Output the [X, Y] coordinate of the center of the cell containing the given text.  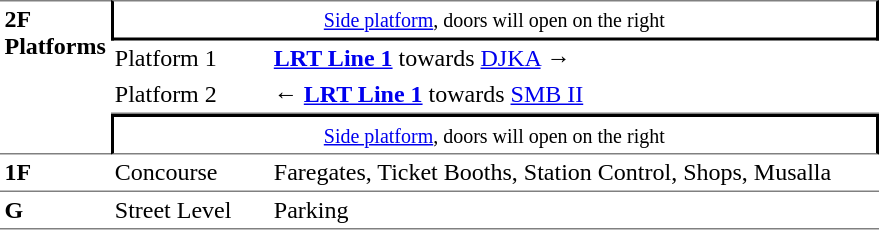
Street Level [190, 211]
Platform 1 [190, 58]
LRT Line 1 towards DJKA → [574, 58]
2FPlatforms [55, 77]
G [55, 211]
Faregates, Ticket Booths, Station Control, Shops, Musalla [574, 173]
Platform 2 [190, 95]
← LRT Line 1 towards SMB II [574, 95]
Parking [574, 211]
1F [55, 173]
Concourse [190, 173]
